For the text-containing cell, return its midpoint in (X, Y) coordinate format. 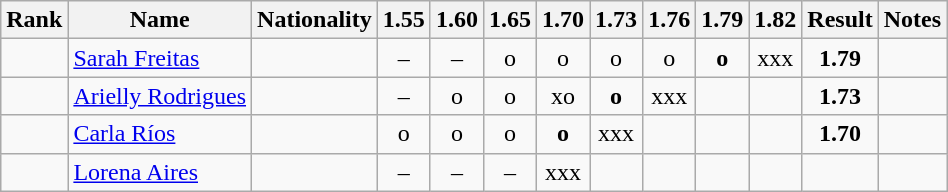
Name (160, 20)
Result (840, 20)
1.65 (510, 20)
Notes (912, 20)
1.55 (404, 20)
Rank (34, 20)
Sarah Freitas (160, 58)
Carla Ríos (160, 134)
1.76 (670, 20)
1.82 (776, 20)
Lorena Aires (160, 172)
1.60 (456, 20)
Arielly Rodrigues (160, 96)
xo (562, 96)
Nationality (315, 20)
